Pinpoint the cell where the given text exists, returning its (X, Y) midpoint coordinate. 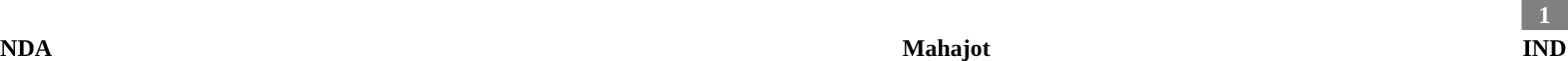
1 (1544, 15)
50 (947, 15)
